From the cell containing the given text, extract its center point as (x, y) coordinate. 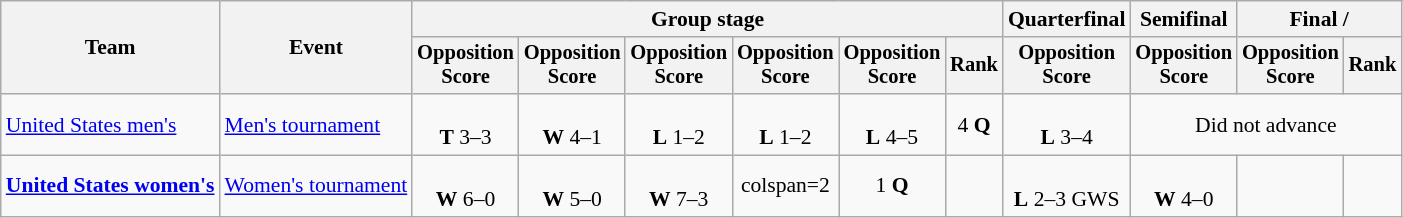
L 3–4 (1067, 124)
Men's tournament (316, 124)
Semifinal (1184, 19)
Quarterfinal (1067, 19)
Team (110, 48)
Group stage (708, 19)
colspan=2 (786, 186)
W 5–0 (572, 186)
L 2–3 GWS (1067, 186)
Women's tournament (316, 186)
United States women's (110, 186)
T 3–3 (466, 124)
Final / (1319, 19)
W 4–1 (572, 124)
4 Q (974, 124)
W 6–0 (466, 186)
Did not advance (1266, 124)
L 4–5 (892, 124)
United States men's (110, 124)
Event (316, 48)
W 7–3 (678, 186)
W 4–0 (1184, 186)
1 Q (892, 186)
